Locate the cell with the specified text and output its [X, Y] center coordinate. 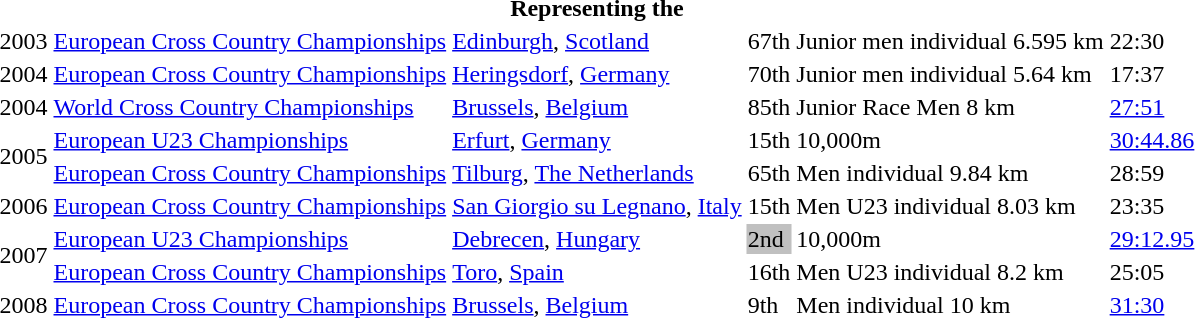
World Cross Country Championships [250, 107]
2nd [769, 239]
Erfurt, Germany [598, 140]
Men U23 individual 8.03 km [950, 206]
85th [769, 107]
Edinburgh, Scotland [598, 41]
Junior men individual 5.64 km [950, 74]
Junior men individual 6.595 km [950, 41]
Junior Race Men 8 km [950, 107]
San Giorgio su Legnano, Italy [598, 206]
Heringsdorf, Germany [598, 74]
Tilburg, The Netherlands [598, 173]
Men individual 9.84 km [950, 173]
16th [769, 272]
65th [769, 173]
Men U23 individual 8.2 km [950, 272]
Brussels, Belgium [598, 107]
67th [769, 41]
70th [769, 74]
Debrecen, Hungary [598, 239]
Toro, Spain [598, 272]
